Locate the cell with the specified text and output its [x, y] center coordinate. 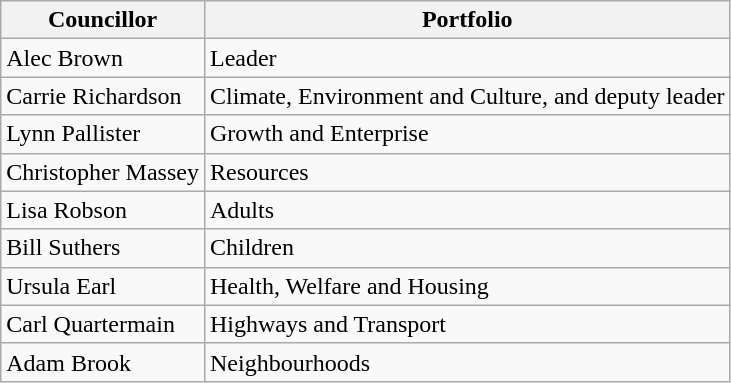
Climate, Environment and Culture, and deputy leader [467, 96]
Neighbourhoods [467, 362]
Lynn Pallister [103, 134]
Alec Brown [103, 58]
Portfolio [467, 20]
Carrie Richardson [103, 96]
Highways and Transport [467, 324]
Adam Brook [103, 362]
Leader [467, 58]
Christopher Massey [103, 172]
Carl Quartermain [103, 324]
Ursula Earl [103, 286]
Growth and Enterprise [467, 134]
Lisa Robson [103, 210]
Health, Welfare and Housing [467, 286]
Councillor [103, 20]
Children [467, 248]
Bill Suthers [103, 248]
Resources [467, 172]
Adults [467, 210]
